From the cell containing the given text, extract its center point as [x, y] coordinate. 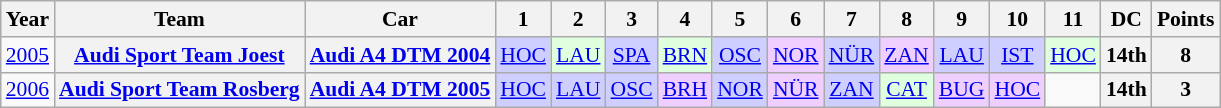
2006 [28, 90]
2005 [28, 55]
9 [962, 19]
2 [578, 19]
Points [1186, 19]
BRH [686, 90]
1 [523, 19]
SPA [632, 55]
DC [1126, 19]
Year [28, 19]
10 [1017, 19]
CAT [906, 90]
Audi Sport Team Rosberg [180, 90]
6 [796, 19]
Audi A4 DTM 2004 [400, 55]
Car [400, 19]
IST [1017, 55]
BRN [686, 55]
Audi A4 DTM 2005 [400, 90]
11 [1073, 19]
Audi Sport Team Joest [180, 55]
BUG [962, 90]
Team [180, 19]
7 [852, 19]
5 [740, 19]
4 [686, 19]
